Output the [X, Y] coordinate of the center of the cell containing the given text.  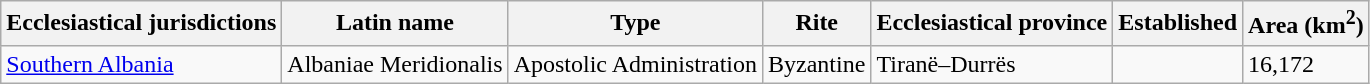
Ecclesiastical jurisdictions [142, 24]
16,172 [1306, 64]
Ecclesiastical province [992, 24]
Byzantine [817, 64]
Southern Albania [142, 64]
Established [1178, 24]
Albaniae Meridionalis [395, 64]
Rite [817, 24]
Latin name [395, 24]
Tiranë–Durrës [992, 64]
Apostolic Administration [635, 64]
Area (km2) [1306, 24]
Type [635, 24]
